Locate the cell with the specified text and output its [x, y] center coordinate. 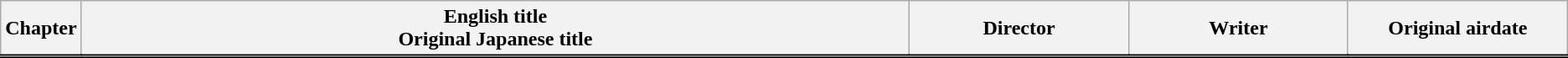
Original airdate [1457, 29]
Writer [1239, 29]
Chapter [41, 29]
English title Original Japanese title [495, 29]
Director [1019, 29]
